Return [X, Y] of the center of cell containing provided text 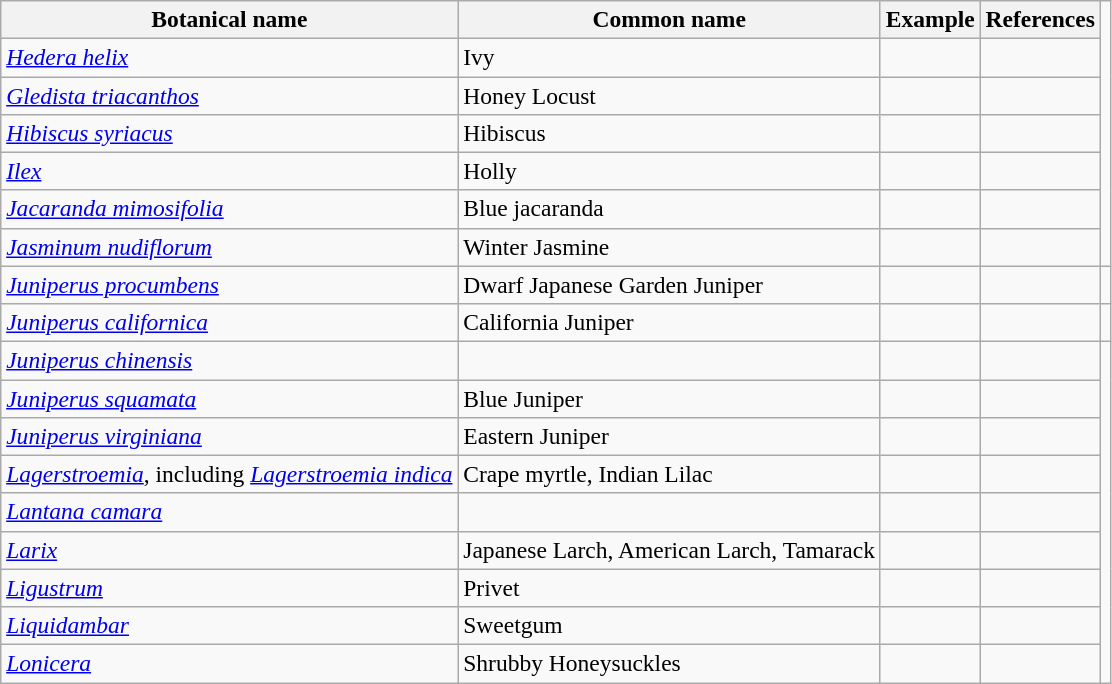
Example [930, 19]
Japanese Larch, American Larch, Tamarack [670, 550]
Ligustrum [230, 588]
Sweetgum [670, 625]
Hedera helix [230, 57]
Shrubby Honeysuckles [670, 663]
Crape myrtle, Indian Lilac [670, 474]
Liquidambar [230, 625]
Eastern Juniper [670, 436]
Juniperus californica [230, 322]
Juniperus virginiana [230, 436]
References [1040, 19]
Winter Jasmine [670, 247]
Larix [230, 550]
Blue Juniper [670, 398]
California Juniper [670, 322]
Juniperus squamata [230, 398]
Hibiscus syriacus [230, 133]
Jasminum nudiflorum [230, 247]
Ivy [670, 57]
Juniperus chinensis [230, 360]
Hibiscus [670, 133]
Privet [670, 588]
Gledista triacanthos [230, 95]
Lonicera [230, 663]
Lagerstroemia, including Lagerstroemia indica [230, 474]
Juniperus procumbens [230, 285]
Jacaranda mimosifolia [230, 209]
Ilex [230, 171]
Dwarf Japanese Garden Juniper [670, 285]
Lantana camara [230, 512]
Common name [670, 19]
Blue jacaranda [670, 209]
Botanical name [230, 19]
Holly [670, 171]
Honey Locust [670, 95]
